Return the [x, y] coordinate for the center point of the cell that contains the specified text.  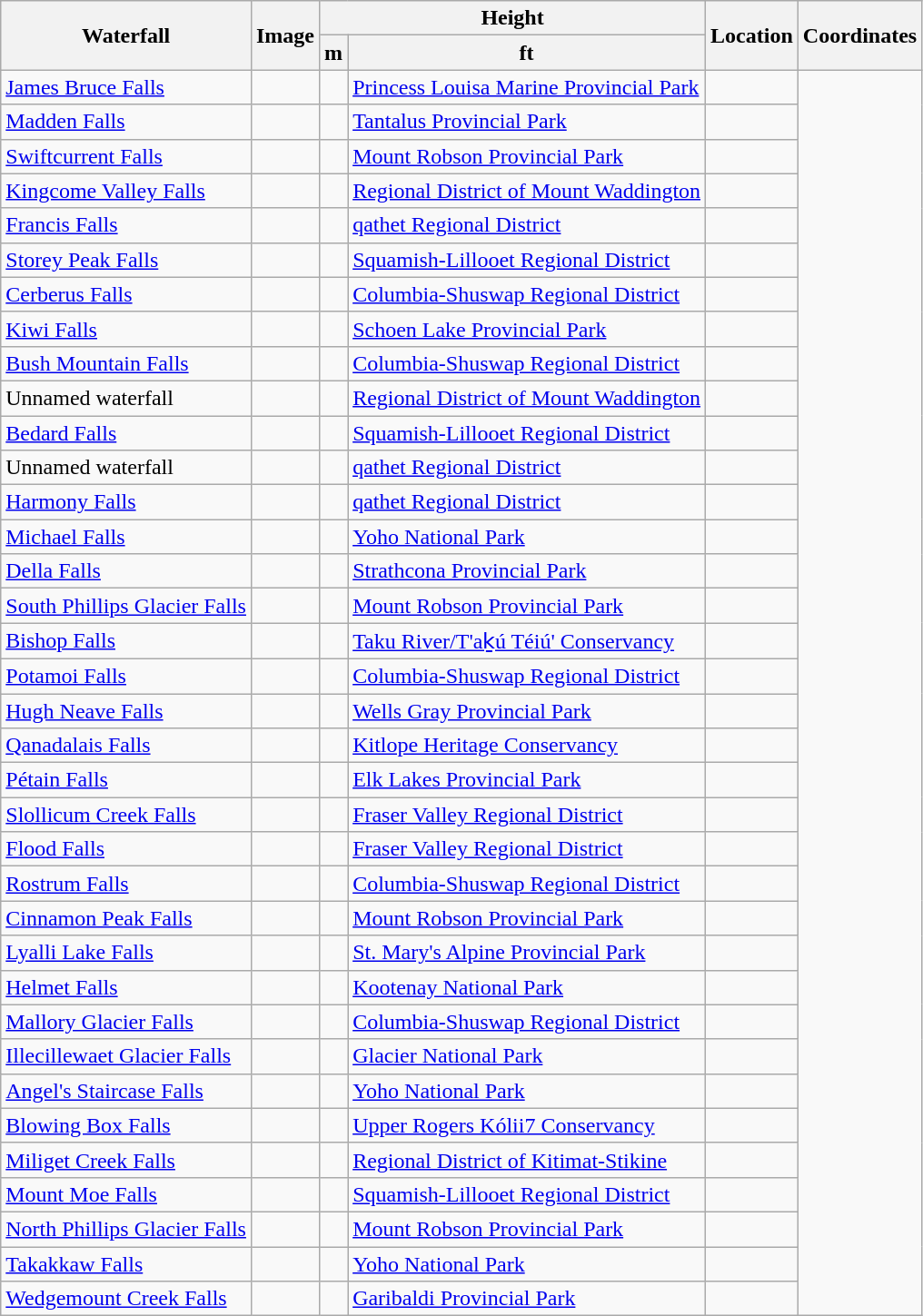
Upper Rogers Kólii7 Conservancy [527, 1125]
Image [285, 35]
Garibaldi Provincial Park [527, 1299]
South Phillips Glacier Falls [126, 606]
Elk Lakes Provincial Park [527, 780]
Glacier National Park [527, 1056]
Angel's Staircase Falls [126, 1091]
Hugh Neave Falls [126, 711]
Swiftcurrent Falls [126, 156]
Della Falls [126, 571]
James Bruce Falls [126, 87]
Regional District of Kitimat-Stikine [527, 1160]
Madden Falls [126, 122]
Miliget Creek Falls [126, 1160]
Waterfall [126, 35]
Takakkaw Falls [126, 1263]
m [334, 53]
Flood Falls [126, 849]
Mount Moe Falls [126, 1194]
Storey Peak Falls [126, 260]
Pétain Falls [126, 780]
Michael Falls [126, 537]
Height [512, 18]
Harmony Falls [126, 502]
Cinnamon Peak Falls [126, 918]
Rostrum Falls [126, 884]
Wedgemount Creek Falls [126, 1299]
Princess Louisa Marine Provincial Park [527, 87]
Taku River/T'aḵú Téiú' Conservancy [527, 641]
Kingcome Valley Falls [126, 191]
Kiwi Falls [126, 329]
North Phillips Glacier Falls [126, 1229]
Kootenay National Park [527, 987]
St. Mary's Alpine Provincial Park [527, 953]
Illecillewaet Glacier Falls [126, 1056]
Tantalus Provincial Park [527, 122]
Coordinates [859, 35]
Helmet Falls [126, 987]
Wells Gray Provincial Park [527, 711]
Blowing Box Falls [126, 1125]
ft [527, 53]
Bishop Falls [126, 641]
Francis Falls [126, 225]
Kitlope Heritage Conservancy [527, 746]
Schoen Lake Provincial Park [527, 329]
Mallory Glacier Falls [126, 1022]
Location [752, 35]
Slollicum Creek Falls [126, 815]
Qanadalais Falls [126, 746]
Bedard Falls [126, 433]
Lyalli Lake Falls [126, 953]
Cerberus Falls [126, 294]
Bush Mountain Falls [126, 363]
Potamoi Falls [126, 676]
Strathcona Provincial Park [527, 571]
